Locate the cell with the specified text and output its [X, Y] center coordinate. 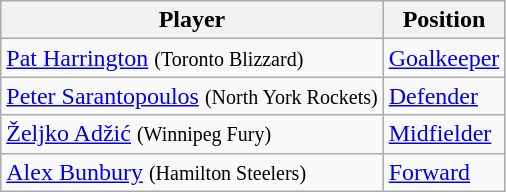
Željko Adžić (Winnipeg Fury) [192, 134]
Position [444, 20]
Forward [444, 172]
Defender [444, 96]
Midfielder [444, 134]
Peter Sarantopoulos (North York Rockets) [192, 96]
Alex Bunbury (Hamilton Steelers) [192, 172]
Goalkeeper [444, 58]
Pat Harrington (Toronto Blizzard) [192, 58]
Player [192, 20]
